Locate the cell with the specified text and output its (X, Y) center coordinate. 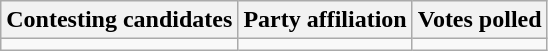
Votes polled (480, 20)
Party affiliation (325, 20)
Contesting candidates (120, 20)
